Capture the cell that displays the provided text and extract its (x, y) central coordinate. 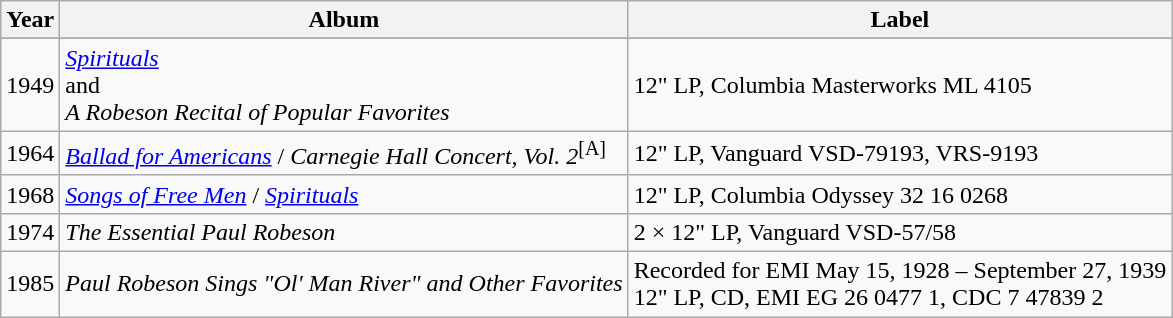
1968 (30, 194)
Year (30, 20)
The Essential Paul Robeson (344, 232)
Ballad for Americans / Carnegie Hall Concert, Vol. 2[A] (344, 154)
12" LP, Columbia Masterworks ML 4105 (900, 85)
Label (900, 20)
1949 (30, 85)
Songs of Free Men / Spirituals (344, 194)
Paul Robeson Sings "Ol' Man River" and Other Favorites (344, 284)
Recorded for EMI May 15, 1928 – September 27, 193912" LP, CD, EMI EG 26 0477 1, CDC 7 47839 2 (900, 284)
Album (344, 20)
1985 (30, 284)
SpiritualsandA Robeson Recital of Popular Favorites (344, 85)
2 × 12" LP, Vanguard VSD-57/58 (900, 232)
12" LP, Columbia Odyssey 32 16 0268 (900, 194)
1974 (30, 232)
12" LP, Vanguard VSD-79193, VRS-9193 (900, 154)
1964 (30, 154)
